Return (X, Y) of the center of cell containing provided text 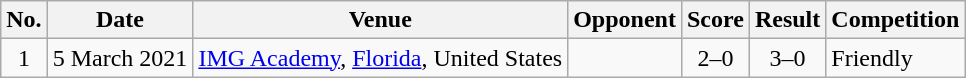
3–0 (787, 58)
No. (24, 20)
5 March 2021 (120, 58)
Date (120, 20)
Score (715, 20)
Competition (896, 20)
Result (787, 20)
2–0 (715, 58)
Friendly (896, 58)
1 (24, 58)
IMG Academy, Florida, United States (380, 58)
Opponent (625, 20)
Venue (380, 20)
